Determine the (X, Y) coordinate at the center of the cell enclosing the given text.  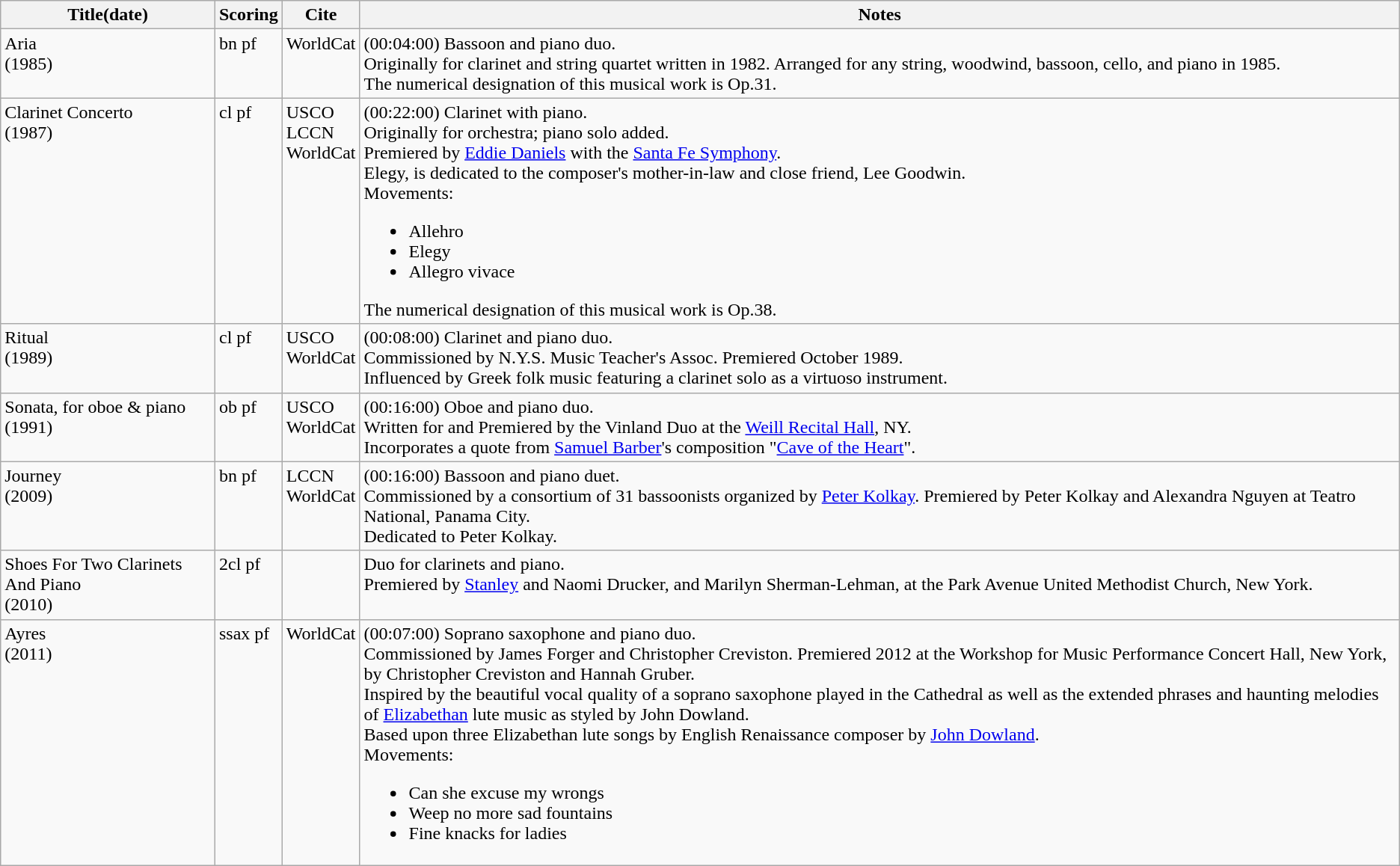
Aria(1985) (108, 64)
Scoring (248, 15)
Sonata, for oboe & piano(1991) (108, 427)
Cite (321, 15)
Ayres(2011) (108, 742)
Journey(2009) (108, 506)
Ritual(1989) (108, 358)
LCCNWorldCat (321, 506)
2cl pf (248, 585)
USCOLCCNWorldCat (321, 211)
ob pf (248, 427)
ssax pf (248, 742)
Duo for clarinets and piano.Premiered by Stanley and Naomi Drucker, and Marilyn Sherman-Lehman, at the Park Avenue United Methodist Church, New York. (879, 585)
Shoes For Two Clarinets And Piano(2010) (108, 585)
Clarinet Concerto(1987) (108, 211)
Notes (879, 15)
Title(date) (108, 15)
